Capture the cell that displays the provided text and extract its (x, y) central coordinate. 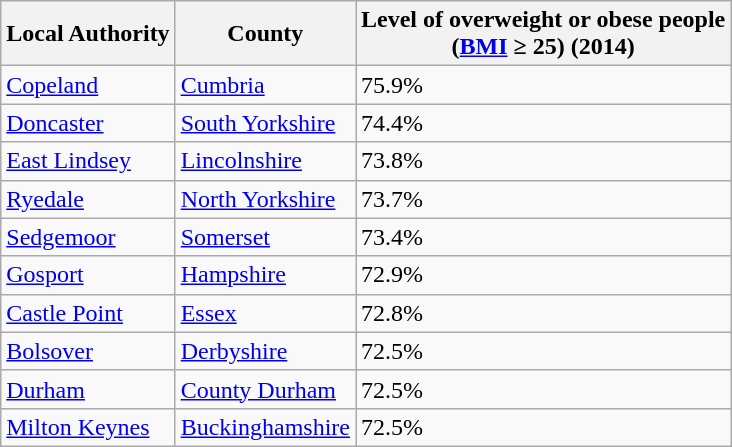
County (265, 34)
Milton Keynes (88, 427)
Derbyshire (265, 351)
72.8% (544, 313)
Castle Point (88, 313)
Lincolnshire (265, 161)
Gosport (88, 275)
75.9% (544, 85)
Ryedale (88, 199)
Hampshire (265, 275)
Essex (265, 313)
Somerset (265, 237)
Cumbria (265, 85)
73.8% (544, 161)
Copeland (88, 85)
Durham (88, 389)
Bolsover (88, 351)
73.4% (544, 237)
Doncaster (88, 123)
North Yorkshire (265, 199)
Buckinghamshire (265, 427)
Local Authority (88, 34)
74.4% (544, 123)
County Durham (265, 389)
East Lindsey (88, 161)
South Yorkshire (265, 123)
Level of overweight or obese people(BMI ≥ 25) (2014) (544, 34)
73.7% (544, 199)
Sedgemoor (88, 237)
72.9% (544, 275)
